Find where the given text appears and provide that cell's center as [x, y] coordinate. 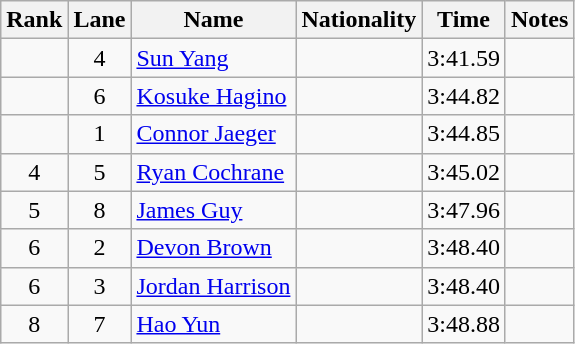
2 [100, 248]
1 [100, 134]
Notes [539, 20]
Jordan Harrison [214, 286]
3:48.88 [464, 324]
James Guy [214, 210]
Time [464, 20]
Kosuke Hagino [214, 96]
Connor Jaeger [214, 134]
3:44.85 [464, 134]
3:47.96 [464, 210]
Devon Brown [214, 248]
3 [100, 286]
3:44.82 [464, 96]
Lane [100, 20]
Hao Yun [214, 324]
3:41.59 [464, 58]
Ryan Cochrane [214, 172]
3:45.02 [464, 172]
7 [100, 324]
Nationality [359, 20]
Name [214, 20]
Rank [34, 20]
Sun Yang [214, 58]
